Provide the [X, Y] coordinate of the cell's center where the given text is located.  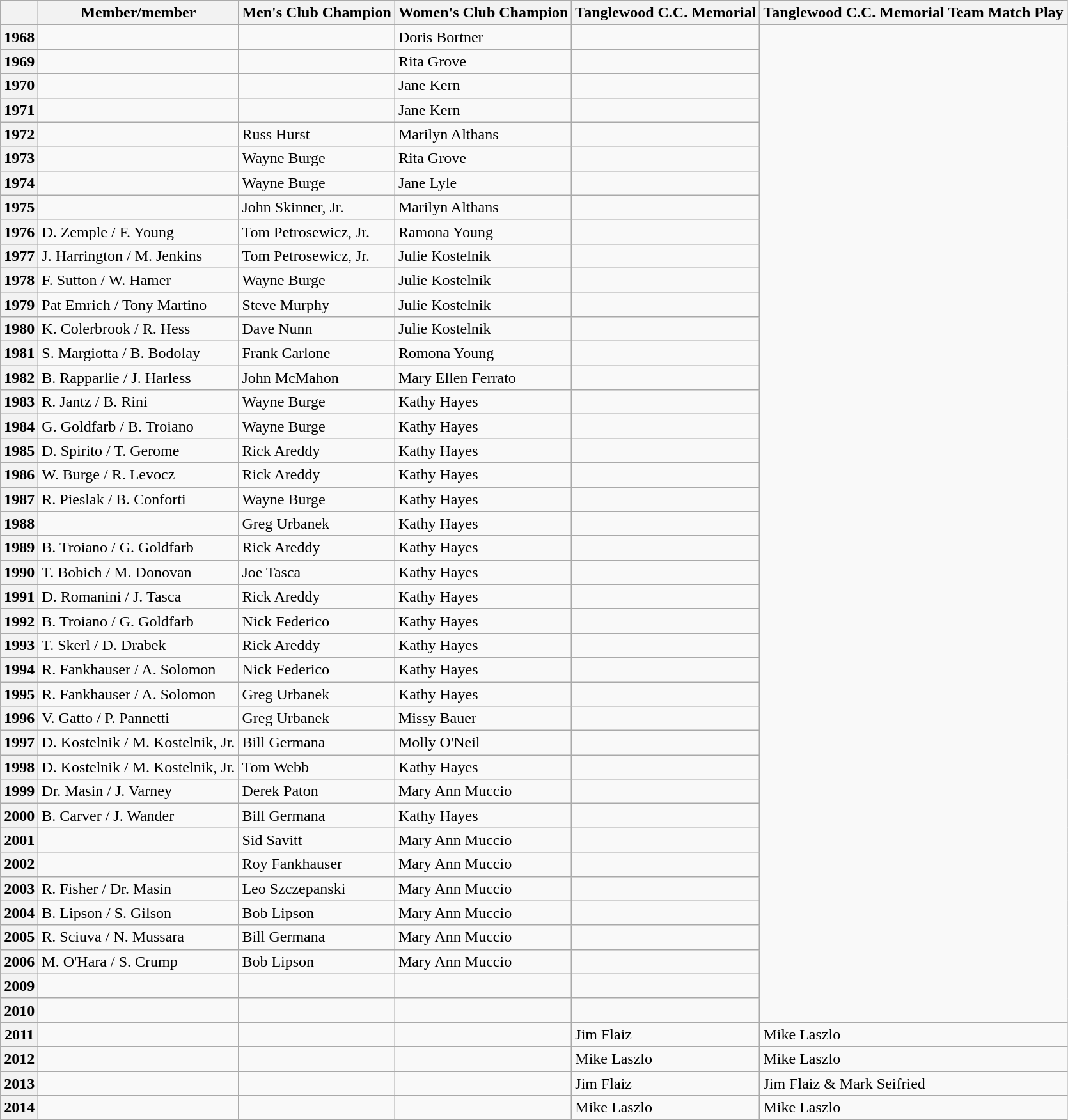
W. Burge / R. Levocz [138, 475]
Tanglewood C.C. Memorial Team Match Play [913, 13]
1968 [19, 37]
Member/member [138, 13]
1992 [19, 621]
Dr. Masin / J. Varney [138, 791]
1974 [19, 183]
Frank Carlone [317, 354]
Doris Bortner [483, 37]
1995 [19, 694]
B. Carver / J. Wander [138, 816]
J. Harrington / M. Jenkins [138, 256]
Roy Fankhauser [317, 864]
2012 [19, 1059]
Jim Flaiz & Mark Seifried [913, 1084]
1977 [19, 256]
John Skinner, Jr. [317, 207]
1999 [19, 791]
Molly O'Neil [483, 743]
G. Goldfarb / B. Troiano [138, 426]
1972 [19, 134]
2014 [19, 1108]
1978 [19, 280]
2004 [19, 913]
1970 [19, 86]
1979 [19, 305]
2003 [19, 889]
2011 [19, 1034]
1993 [19, 645]
R. Sciuva / N. Mussara [138, 937]
Jane Lyle [483, 183]
Tanglewood C.C. Memorial [666, 13]
Russ Hurst [317, 134]
R. Fisher / Dr. Masin [138, 889]
1990 [19, 572]
B. Rapparlie / J. Harless [138, 378]
1984 [19, 426]
Mary Ellen Ferrato [483, 378]
D. Spirito / T. Gerome [138, 451]
John McMahon [317, 378]
1973 [19, 159]
S. Margiotta / B. Bodolay [138, 354]
1996 [19, 719]
1989 [19, 548]
T. Skerl / D. Drabek [138, 645]
2010 [19, 1010]
Missy Bauer [483, 719]
1980 [19, 329]
K. Colerbrook / R. Hess [138, 329]
Derek Paton [317, 791]
1983 [19, 402]
Leo Szczepanski [317, 889]
1982 [19, 378]
1997 [19, 743]
2005 [19, 937]
2002 [19, 864]
R. Pieslak / B. Conforti [138, 499]
1988 [19, 524]
Romona Young [483, 354]
1991 [19, 596]
Ramona Young [483, 231]
Tom Webb [317, 767]
1969 [19, 61]
1998 [19, 767]
Men's Club Champion [317, 13]
1986 [19, 475]
1975 [19, 207]
2009 [19, 986]
1985 [19, 451]
M. O'Hara / S. Crump [138, 961]
1994 [19, 669]
D. Romanini / J. Tasca [138, 596]
Pat Emrich / Tony Martino [138, 305]
F. Sutton / W. Hamer [138, 280]
T. Bobich / M. Donovan [138, 572]
1987 [19, 499]
Sid Savitt [317, 840]
1971 [19, 110]
2013 [19, 1084]
V. Gatto / P. Pannetti [138, 719]
Steve Murphy [317, 305]
Dave Nunn [317, 329]
B. Lipson / S. Gilson [138, 913]
Women's Club Champion [483, 13]
1981 [19, 354]
2000 [19, 816]
2001 [19, 840]
D. Zemple / F. Young [138, 231]
2006 [19, 961]
1976 [19, 231]
Joe Tasca [317, 572]
R. Jantz / B. Rini [138, 402]
